Detect which cell encompasses the target text, then output its [x, y] center coordinate. 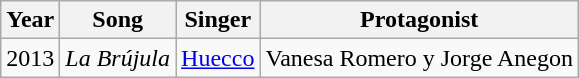
Singer [218, 20]
La Brújula [118, 58]
Protagonist [420, 20]
2013 [30, 58]
Huecco [218, 58]
Song [118, 20]
Vanesa Romero y Jorge Anegon [420, 58]
Year [30, 20]
